Search for the cell housing the specified text and yield its [x, y] center coordinate. 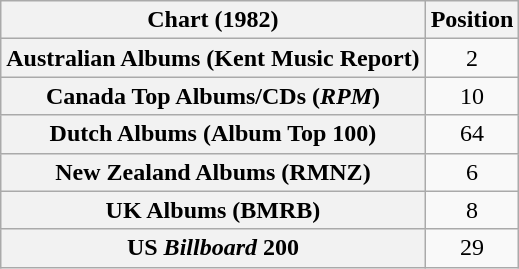
64 [472, 134]
29 [472, 248]
New Zealand Albums (RMNZ) [213, 172]
6 [472, 172]
UK Albums (BMRB) [213, 210]
8 [472, 210]
Canada Top Albums/CDs (RPM) [213, 96]
Dutch Albums (Album Top 100) [213, 134]
10 [472, 96]
Chart (1982) [213, 20]
2 [472, 58]
Position [472, 20]
US Billboard 200 [213, 248]
Australian Albums (Kent Music Report) [213, 58]
